Pinpoint the cell where the given text exists, returning its (x, y) midpoint coordinate. 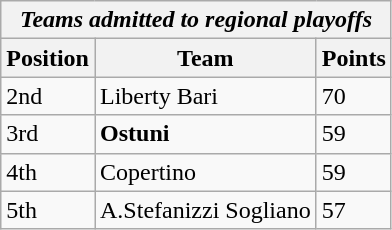
2nd (48, 96)
3rd (48, 134)
Ostuni (205, 134)
Liberty Bari (205, 96)
70 (354, 96)
Position (48, 58)
Copertino (205, 172)
Teams admitted to regional playoffs (196, 20)
57 (354, 210)
4th (48, 172)
5th (48, 210)
A.Stefanizzi Sogliano (205, 210)
Points (354, 58)
Team (205, 58)
